Scan for the cell matching the given text and deliver its (x, y) coordinate at center. 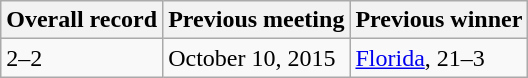
2–2 (82, 58)
Overall record (82, 20)
Previous winner (439, 20)
Florida, 21–3 (439, 58)
October 10, 2015 (256, 58)
Previous meeting (256, 20)
